Return (x, y) of the center of cell containing provided text 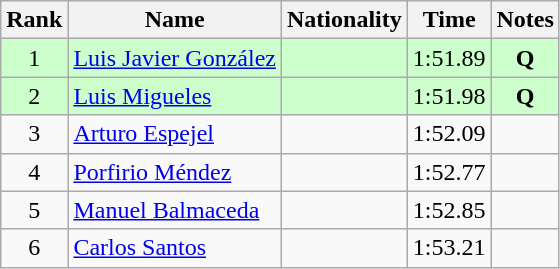
1:53.21 (449, 248)
1:52.77 (449, 172)
Luis Javier González (175, 58)
5 (34, 210)
Luis Migueles (175, 96)
Carlos Santos (175, 248)
Manuel Balmaceda (175, 210)
1 (34, 58)
1:51.89 (449, 58)
Porfirio Méndez (175, 172)
1:52.85 (449, 210)
Rank (34, 20)
2 (34, 96)
Arturo Espejel (175, 134)
3 (34, 134)
1:52.09 (449, 134)
Notes (525, 20)
4 (34, 172)
1:51.98 (449, 96)
Nationality (345, 20)
Time (449, 20)
6 (34, 248)
Name (175, 20)
